Search for the cell housing the specified text and yield its (X, Y) center coordinate. 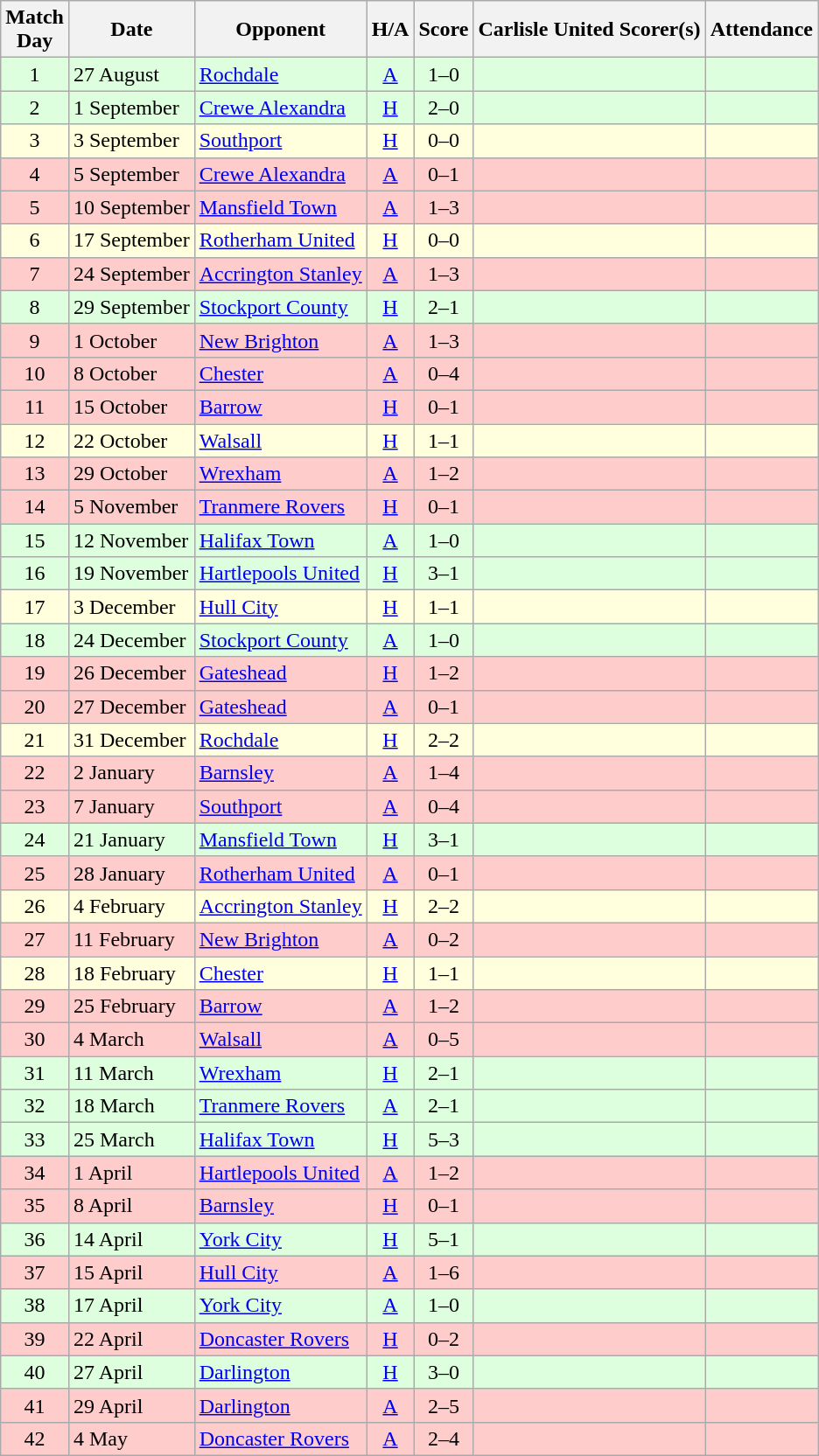
41 (35, 1405)
4 March (131, 1040)
7 (35, 274)
12 November (131, 540)
14 (35, 507)
2 January (131, 773)
4 February (131, 906)
17 (35, 607)
H/A (390, 30)
15 October (131, 407)
25 February (131, 1007)
2–5 (444, 1405)
27 (35, 939)
11 March (131, 1073)
0–5 (444, 1040)
23 (35, 806)
17 April (131, 1306)
28 (35, 973)
27 December (131, 707)
11 (35, 407)
24 (35, 839)
Score (444, 30)
30 (35, 1040)
1–6 (444, 1272)
3 September (131, 141)
1 April (131, 1173)
Opponent (280, 30)
31 December (131, 740)
Match Day (35, 30)
5–1 (444, 1239)
21 (35, 740)
12 (35, 440)
4 May (131, 1439)
8 October (131, 373)
35 (35, 1206)
Date (131, 30)
9 (35, 340)
42 (35, 1439)
15 April (131, 1272)
6 (35, 240)
10 (35, 373)
1 September (131, 108)
39 (35, 1339)
5–3 (444, 1139)
29 (35, 1007)
37 (35, 1272)
26 December (131, 673)
7 January (131, 806)
40 (35, 1372)
26 (35, 906)
18 March (131, 1106)
29 October (131, 474)
31 (35, 1073)
11 February (131, 939)
3 (35, 141)
1 (35, 74)
24 December (131, 640)
5 November (131, 507)
25 March (131, 1139)
24 September (131, 274)
18 (35, 640)
29 April (131, 1405)
10 September (131, 207)
2–0 (444, 108)
3 December (131, 607)
8 (35, 307)
29 September (131, 307)
22 October (131, 440)
Attendance (761, 30)
19 November (131, 574)
18 February (131, 973)
22 April (131, 1339)
19 (35, 673)
4 (35, 174)
38 (35, 1306)
5 (35, 207)
16 (35, 574)
3–0 (444, 1372)
8 April (131, 1206)
17 September (131, 240)
21 January (131, 839)
1 October (131, 340)
2 (35, 108)
27 August (131, 74)
14 April (131, 1239)
25 (35, 873)
20 (35, 707)
Carlisle United Scorer(s) (590, 30)
15 (35, 540)
34 (35, 1173)
28 January (131, 873)
13 (35, 474)
32 (35, 1106)
27 April (131, 1372)
33 (35, 1139)
2–4 (444, 1439)
36 (35, 1239)
1–4 (444, 773)
22 (35, 773)
5 September (131, 174)
